Provide the (x, y) coordinate of the cell's center where the given text is located.  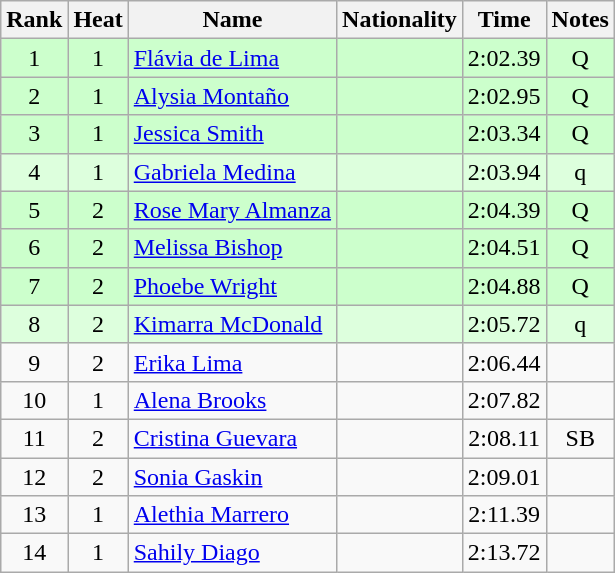
2:08.11 (504, 438)
Cristina Guevara (232, 438)
10 (34, 400)
2:05.72 (504, 324)
6 (34, 248)
Flávia de Lima (232, 58)
2:03.34 (504, 134)
Time (504, 20)
14 (34, 553)
2:04.51 (504, 248)
Kimarra McDonald (232, 324)
2:04.39 (504, 210)
7 (34, 286)
2:03.94 (504, 172)
Nationality (400, 20)
2:02.95 (504, 96)
Gabriela Medina (232, 172)
3 (34, 134)
Melissa Bishop (232, 248)
Alysia Montaño (232, 96)
11 (34, 438)
9 (34, 362)
Alethia Marrero (232, 515)
2:06.44 (504, 362)
13 (34, 515)
Heat (98, 20)
8 (34, 324)
Name (232, 20)
Sonia Gaskin (232, 477)
Phoebe Wright (232, 286)
2:04.88 (504, 286)
2:07.82 (504, 400)
Alena Brooks (232, 400)
Sahily Diago (232, 553)
4 (34, 172)
2:09.01 (504, 477)
12 (34, 477)
2:13.72 (504, 553)
Jessica Smith (232, 134)
2:02.39 (504, 58)
Rose Mary Almanza (232, 210)
SB (580, 438)
Rank (34, 20)
2:11.39 (504, 515)
Notes (580, 20)
Erika Lima (232, 362)
5 (34, 210)
